Pinpoint the cell where the given text exists, returning its (x, y) midpoint coordinate. 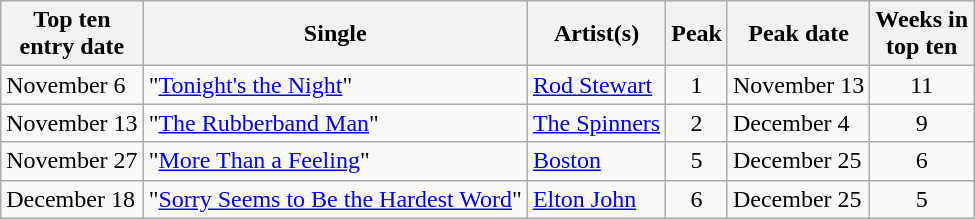
"More Than a Feeling" (335, 161)
December 4 (798, 123)
November 27 (72, 161)
Boston (596, 161)
"Sorry Seems to Be the Hardest Word" (335, 199)
Weeks intop ten (922, 34)
Artist(s) (596, 34)
December 18 (72, 199)
2 (697, 123)
Peak date (798, 34)
11 (922, 85)
"Tonight's the Night" (335, 85)
1 (697, 85)
Elton John (596, 199)
November 6 (72, 85)
Peak (697, 34)
"The Rubberband Man" (335, 123)
Single (335, 34)
Rod Stewart (596, 85)
9 (922, 123)
The Spinners (596, 123)
Top tenentry date (72, 34)
